Return the [x, y] coordinate for the center point of the cell that contains the specified text.  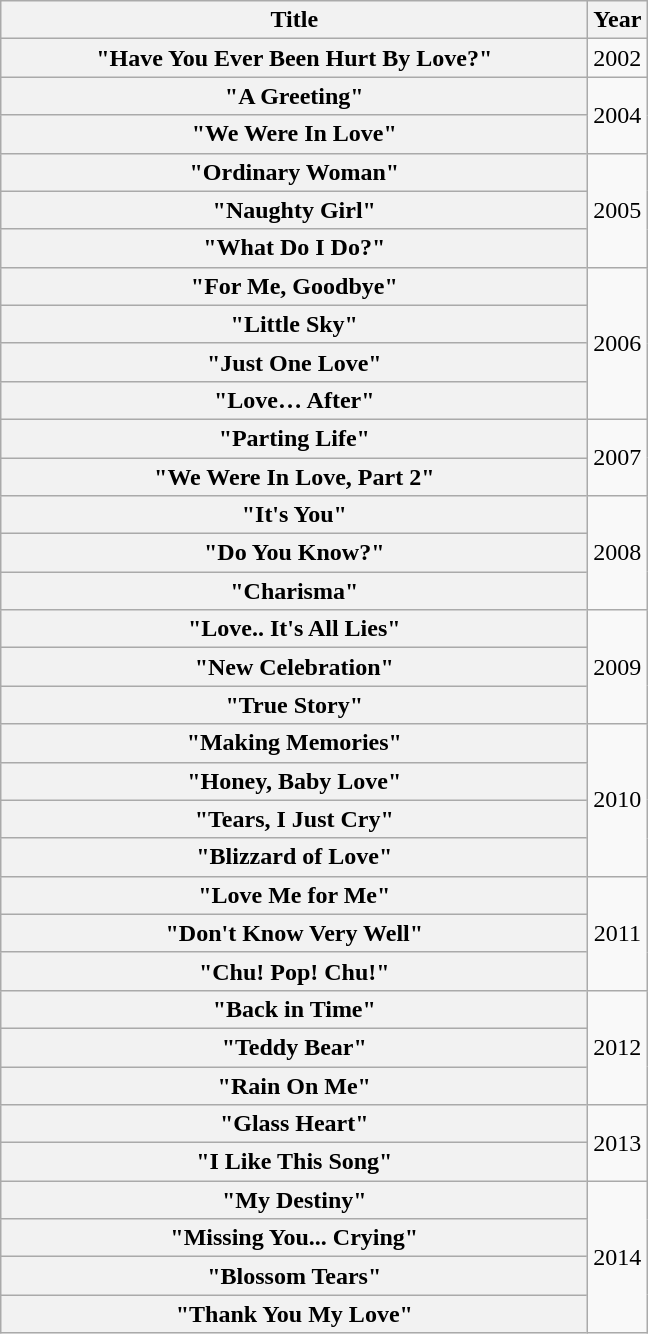
"Parting Life" [294, 438]
"Glass Heart" [294, 1124]
"Honey, Baby Love" [294, 781]
"Making Memories" [294, 743]
2007 [618, 457]
Title [294, 20]
"Don't Know Very Well" [294, 933]
"Love.. It's All Lies" [294, 629]
"It's You" [294, 515]
2009 [618, 667]
2006 [618, 343]
"Ordinary Woman" [294, 172]
"Thank You My Love" [294, 1314]
"Do You Know?" [294, 553]
"Love Me for Me" [294, 895]
"My Destiny" [294, 1200]
2014 [618, 1257]
"What Do I Do?" [294, 248]
2012 [618, 1047]
"Little Sky" [294, 324]
2004 [618, 115]
"I Like This Song" [294, 1162]
"Tears, I Just Cry" [294, 819]
2011 [618, 933]
2005 [618, 210]
"Missing You... Crying" [294, 1238]
"For Me, Goodbye" [294, 286]
"New Celebration" [294, 667]
"True Story" [294, 705]
2008 [618, 553]
"Naughty Girl" [294, 210]
"Rain On Me" [294, 1085]
2013 [618, 1143]
"Love… After" [294, 400]
"Teddy Bear" [294, 1047]
"Charisma" [294, 591]
Year [618, 20]
2010 [618, 800]
"Chu! Pop! Chu!" [294, 971]
"Have You Ever Been Hurt By Love?" [294, 58]
2002 [618, 58]
"A Greeting" [294, 96]
"Just One Love" [294, 362]
"Back in Time" [294, 1009]
"Blizzard of Love" [294, 857]
"We Were In Love, Part 2" [294, 477]
"Blossom Tears" [294, 1276]
"We Were In Love" [294, 134]
